Scan for the cell matching the given text and deliver its [x, y] coordinate at center. 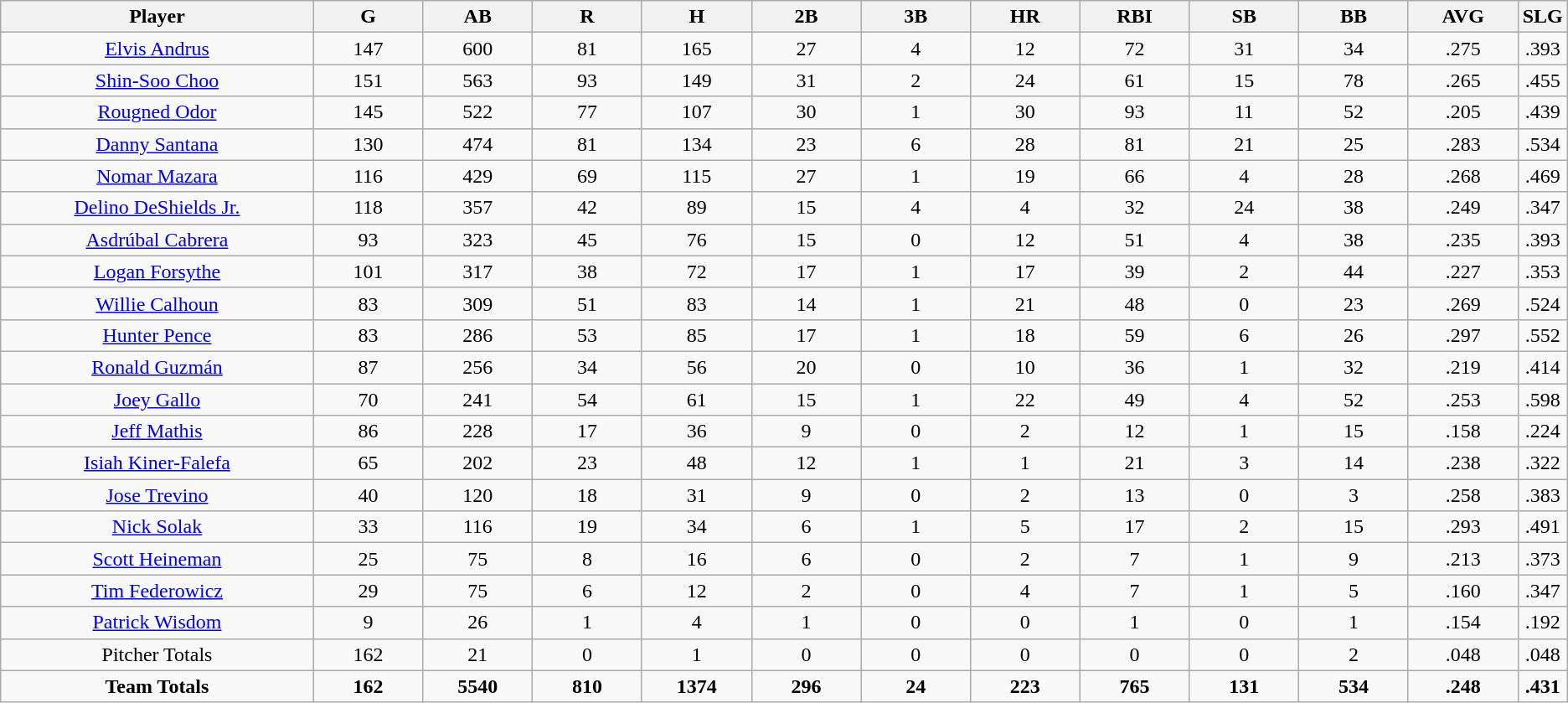
13 [1134, 495]
Asdrúbal Cabrera [157, 240]
56 [697, 367]
45 [588, 240]
.524 [1543, 303]
.158 [1462, 432]
.322 [1543, 463]
296 [806, 686]
.414 [1543, 367]
.455 [1543, 80]
29 [369, 591]
.160 [1462, 591]
.154 [1462, 623]
Joey Gallo [157, 400]
Jose Trevino [157, 495]
Nomar Mazara [157, 176]
.283 [1462, 144]
765 [1134, 686]
323 [477, 240]
.248 [1462, 686]
Ronald Guzmán [157, 367]
Elvis Andrus [157, 49]
49 [1134, 400]
AB [477, 17]
70 [369, 400]
H [697, 17]
202 [477, 463]
563 [477, 80]
Tim Federowicz [157, 591]
.249 [1462, 208]
40 [369, 495]
Jeff Mathis [157, 432]
120 [477, 495]
256 [477, 367]
Hunter Pence [157, 335]
130 [369, 144]
115 [697, 176]
Pitcher Totals [157, 654]
Nick Solak [157, 527]
101 [369, 271]
.534 [1543, 144]
.213 [1462, 559]
.205 [1462, 112]
G [369, 17]
54 [588, 400]
241 [477, 400]
10 [1025, 367]
.238 [1462, 463]
309 [477, 303]
.253 [1462, 400]
65 [369, 463]
89 [697, 208]
66 [1134, 176]
.353 [1543, 271]
131 [1245, 686]
.265 [1462, 80]
Delino DeShields Jr. [157, 208]
8 [588, 559]
SLG [1543, 17]
118 [369, 208]
Willie Calhoun [157, 303]
.469 [1543, 176]
228 [477, 432]
.227 [1462, 271]
.268 [1462, 176]
.219 [1462, 367]
Shin-Soo Choo [157, 80]
HR [1025, 17]
59 [1134, 335]
357 [477, 208]
.297 [1462, 335]
.293 [1462, 527]
Rougned Odor [157, 112]
AVG [1462, 17]
2B [806, 17]
BB [1354, 17]
33 [369, 527]
149 [697, 80]
3B [916, 17]
.269 [1462, 303]
600 [477, 49]
.235 [1462, 240]
810 [588, 686]
1374 [697, 686]
.552 [1543, 335]
223 [1025, 686]
317 [477, 271]
429 [477, 176]
87 [369, 367]
42 [588, 208]
151 [369, 80]
286 [477, 335]
Logan Forsythe [157, 271]
.192 [1543, 623]
.491 [1543, 527]
.224 [1543, 432]
.598 [1543, 400]
Danny Santana [157, 144]
53 [588, 335]
Patrick Wisdom [157, 623]
76 [697, 240]
77 [588, 112]
.373 [1543, 559]
145 [369, 112]
RBI [1134, 17]
20 [806, 367]
44 [1354, 271]
R [588, 17]
22 [1025, 400]
474 [477, 144]
.275 [1462, 49]
522 [477, 112]
5540 [477, 686]
Isiah Kiner-Falefa [157, 463]
Scott Heineman [157, 559]
69 [588, 176]
16 [697, 559]
534 [1354, 686]
39 [1134, 271]
165 [697, 49]
107 [697, 112]
85 [697, 335]
86 [369, 432]
Team Totals [157, 686]
.439 [1543, 112]
.383 [1543, 495]
Player [157, 17]
.431 [1543, 686]
147 [369, 49]
11 [1245, 112]
SB [1245, 17]
134 [697, 144]
78 [1354, 80]
.258 [1462, 495]
